Locate the cell with the specified text and output its (X, Y) center coordinate. 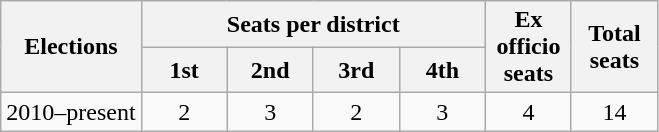
2nd (270, 70)
Elections (71, 47)
1st (184, 70)
3rd (356, 70)
4th (442, 70)
14 (614, 112)
Total seats (614, 47)
4 (528, 112)
2010–present (71, 112)
Ex officio seats (528, 47)
Seats per district (313, 24)
